Capture the cell that displays the provided text and extract its [x, y] central coordinate. 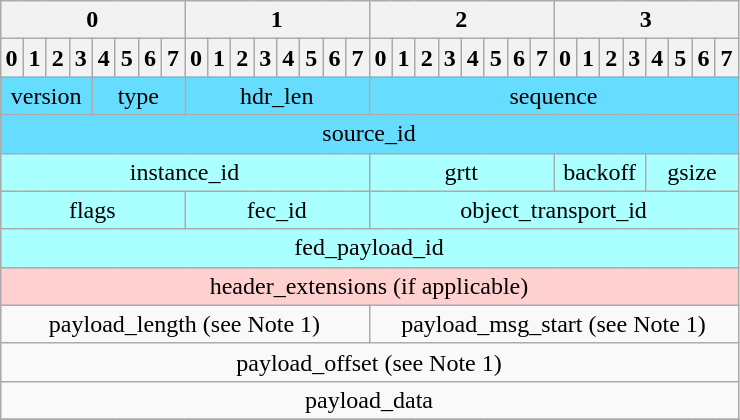
grtt [461, 172]
hdr_len [276, 96]
payload_offset (see Note 1) [369, 362]
fed_payload_id [369, 248]
source_id [369, 134]
flags [92, 210]
header_extensions (if applicable) [369, 286]
backoff [600, 172]
payload_data [369, 400]
payload_length (see Note 1) [184, 324]
object_transport_id [554, 210]
sequence [554, 96]
gsize [692, 172]
fec_id [276, 210]
version [46, 96]
payload_msg_start (see Note 1) [554, 324]
instance_id [184, 172]
type [138, 96]
